Locate the cell with the specified text and output its [X, Y] center coordinate. 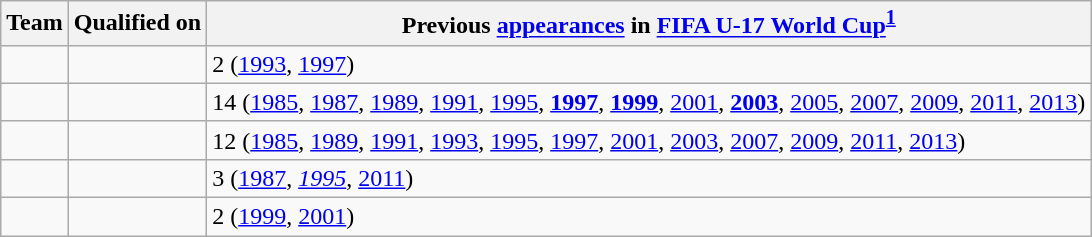
3 (1987, 1995, 2011) [649, 178]
2 (1999, 2001) [649, 217]
14 (1985, 1987, 1989, 1991, 1995, 1997, 1999, 2001, 2003, 2005, 2007, 2009, 2011, 2013) [649, 102]
2 (1993, 1997) [649, 64]
Previous appearances in FIFA U-17 World Cup1 [649, 24]
Team [35, 24]
Qualified on [137, 24]
12 (1985, 1989, 1991, 1993, 1995, 1997, 2001, 2003, 2007, 2009, 2011, 2013) [649, 140]
